Extract the (X, Y) coordinate from the center of the cell holding the provided text.  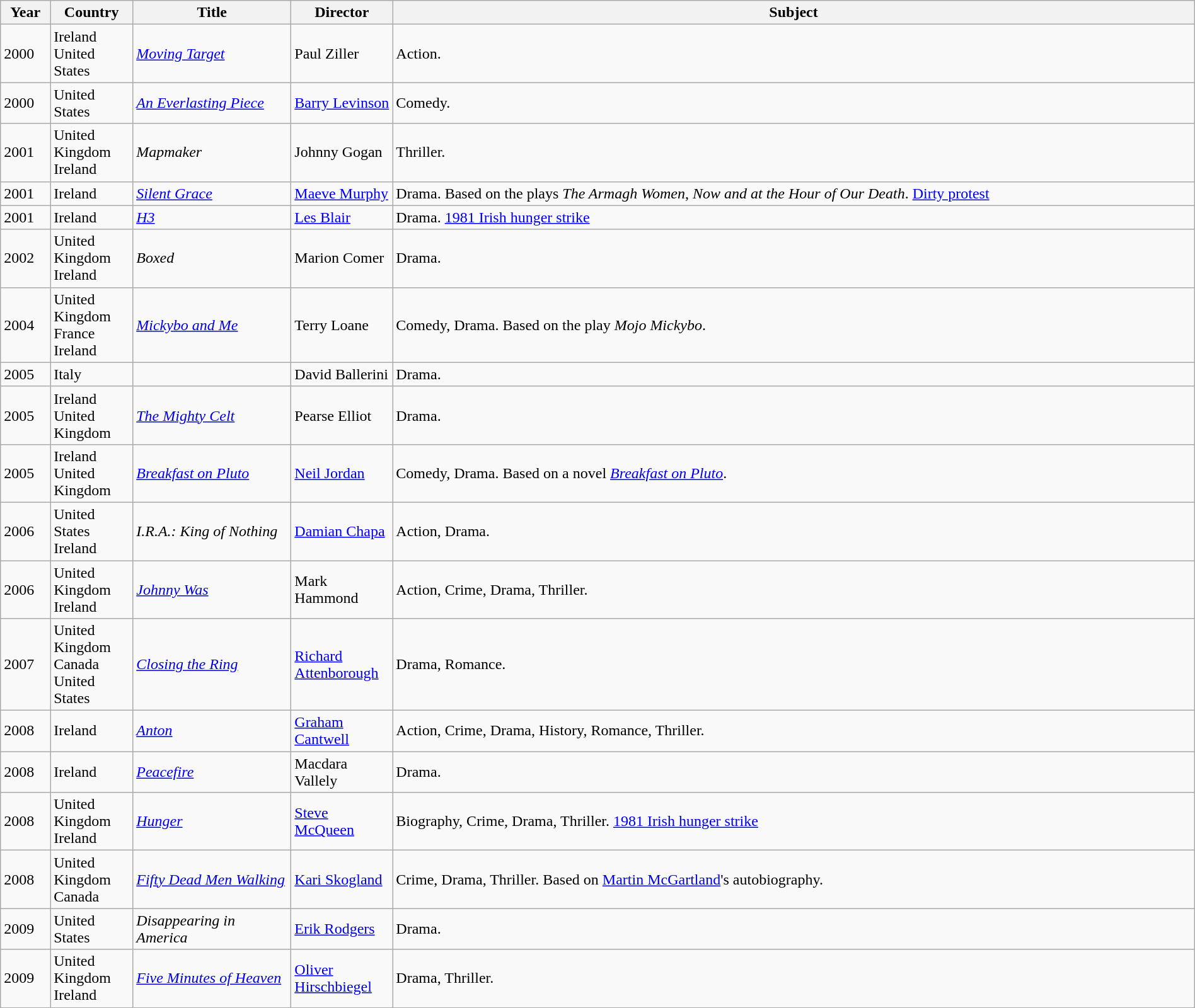
Closing the Ring (212, 665)
Disappearing in America (212, 929)
Johnny Was (212, 590)
Year (25, 13)
Action, Drama. (794, 531)
Moving Target (212, 54)
Italy (92, 374)
H3 (212, 217)
Country (92, 13)
Silent Grace (212, 193)
Breakfast on Pluto (212, 473)
Graham Cantwell (342, 731)
Comedy, Drama. Based on the play Mojo Mickybo. (794, 325)
Peacefire (212, 772)
Paul Ziller (342, 54)
Director (342, 13)
Richard Attenborough (342, 665)
Comedy. (794, 103)
Action, Crime, Drama, Thriller. (794, 590)
Kari Skogland (342, 879)
Mark Hammond (342, 590)
United KingdomFranceIreland (92, 325)
Drama, Romance. (794, 665)
2007 (25, 665)
The Mighty Celt (212, 415)
Macdara Vallely (342, 772)
Steve McQueen (342, 822)
Biography, Crime, Drama, Thriller. 1981 Irish hunger strike (794, 822)
Drama. Based on the plays The Armagh Women, Now and at the Hour of Our Death. Dirty protest (794, 193)
Oliver Hirschbiegel (342, 978)
An Everlasting Piece (212, 103)
Thriller. (794, 152)
David Ballerini (342, 374)
Crime, Drama, Thriller. Based on Martin McGartland's autobiography. (794, 879)
Drama. 1981 Irish hunger strike (794, 217)
Mickybo and Me (212, 325)
Title (212, 13)
IrelandUnited States (92, 54)
United KingdomCanada (92, 879)
Mapmaker (212, 152)
Boxed (212, 258)
Five Minutes of Heaven (212, 978)
United KingdomCanadaUnited States (92, 665)
I.R.A.: King of Nothing (212, 531)
Marion Comer (342, 258)
Neil Jordan (342, 473)
Subject (794, 13)
Anton (212, 731)
Les Blair (342, 217)
Drama, Thriller. (794, 978)
Fifty Dead Men Walking (212, 879)
Damian Chapa (342, 531)
Action. (794, 54)
Johnny Gogan (342, 152)
2002 (25, 258)
Erik Rodgers (342, 929)
2004 (25, 325)
Barry Levinson (342, 103)
Pearse Elliot (342, 415)
Hunger (212, 822)
Action, Crime, Drama, History, Romance, Thriller. (794, 731)
Maeve Murphy (342, 193)
Comedy, Drama. Based on a novel Breakfast on Pluto. (794, 473)
Terry Loane (342, 325)
United StatesIreland (92, 531)
